From the cell containing the given text, extract its center point as [X, Y] coordinate. 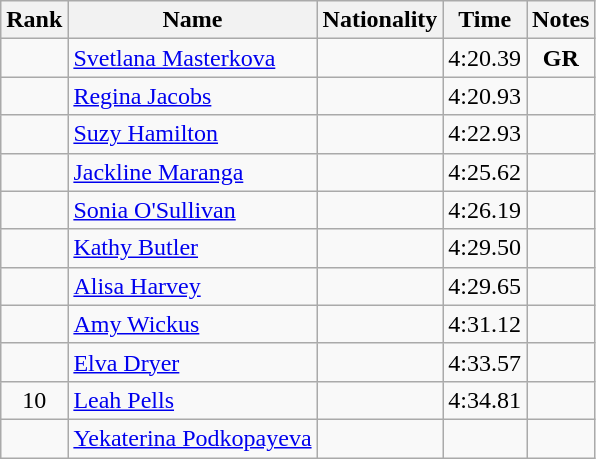
4:25.62 [485, 172]
Notes [561, 20]
4:22.93 [485, 134]
4:20.39 [485, 58]
4:34.81 [485, 400]
Kathy Butler [192, 248]
Name [192, 20]
Rank [34, 20]
Svetlana Masterkova [192, 58]
Suzy Hamilton [192, 134]
Jackline Maranga [192, 172]
Leah Pells [192, 400]
Amy Wickus [192, 324]
4:26.19 [485, 210]
4:29.50 [485, 248]
Yekaterina Podkopayeva [192, 438]
Sonia O'Sullivan [192, 210]
GR [561, 58]
4:31.12 [485, 324]
Regina Jacobs [192, 96]
4:20.93 [485, 96]
Elva Dryer [192, 362]
Nationality [380, 20]
10 [34, 400]
Time [485, 20]
4:33.57 [485, 362]
Alisa Harvey [192, 286]
4:29.65 [485, 286]
